Output the (x, y) coordinate of the center of the cell containing the given text.  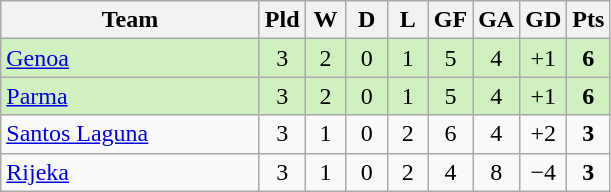
Rijeka (130, 172)
Parma (130, 96)
+2 (544, 134)
GD (544, 20)
GA (496, 20)
Team (130, 20)
Pts (588, 20)
L (408, 20)
−4 (544, 172)
Santos Laguna (130, 134)
GF (450, 20)
8 (496, 172)
Genoa (130, 58)
W (326, 20)
D (366, 20)
Pld (282, 20)
